For the text-containing cell, return its midpoint in (X, Y) coordinate format. 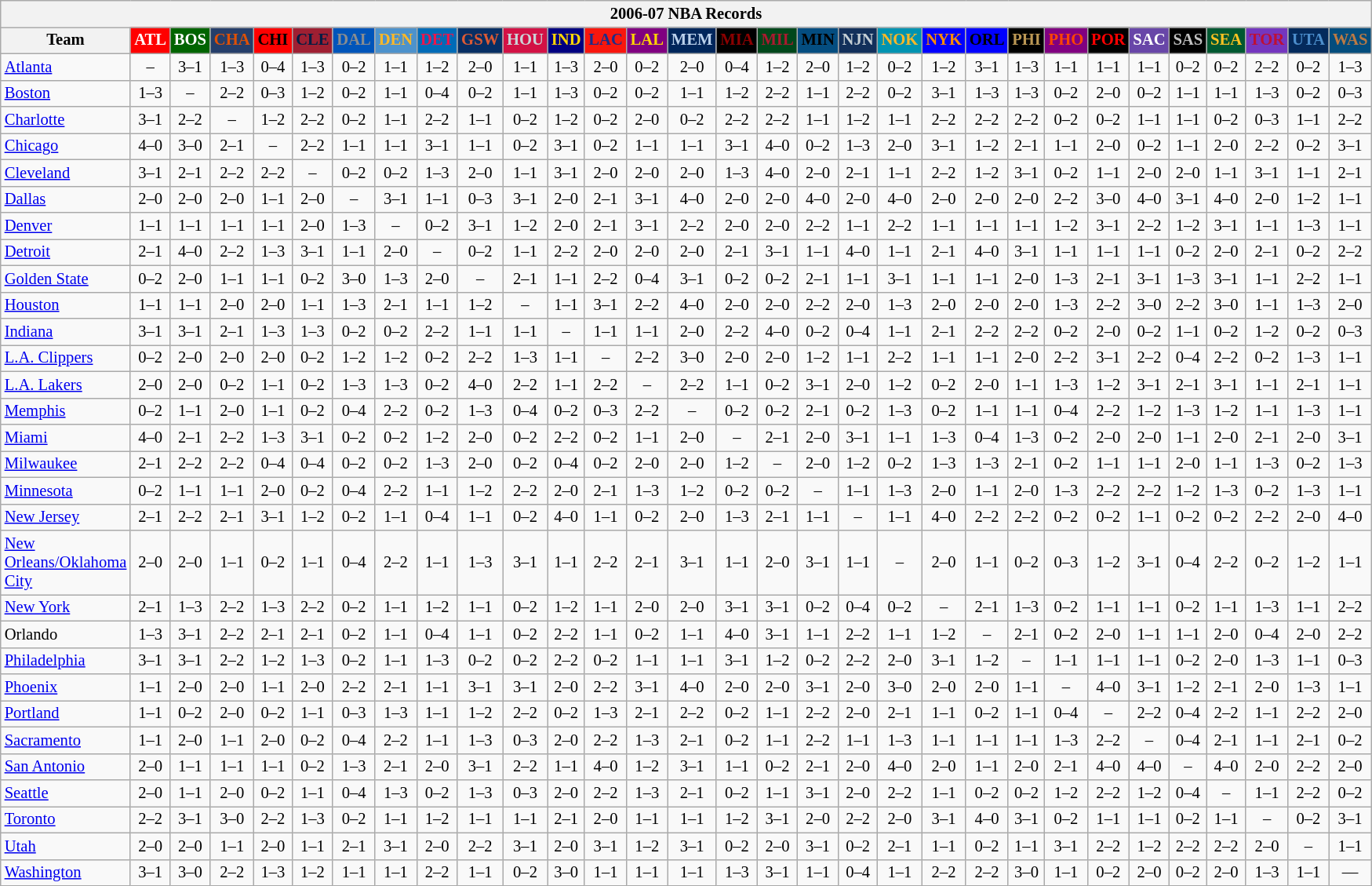
PHO (1066, 40)
Phoenix (66, 687)
WAS (1350, 40)
New York (66, 607)
DEN (395, 40)
Miami (66, 437)
Orlando (66, 634)
NOK (901, 40)
Boston (66, 93)
SEA (1226, 40)
PHI (1026, 40)
L.A. Clippers (66, 358)
DAL (353, 40)
Houston (66, 305)
L.A. Lakers (66, 385)
Golden State (66, 279)
Philadelphia (66, 661)
SAS (1188, 40)
NYK (944, 40)
MEM (692, 40)
Dallas (66, 199)
HOU (526, 40)
BOS (190, 40)
Detroit (66, 252)
— (1350, 873)
2006-07 NBA Records (686, 13)
Sacramento (66, 740)
Toronto (66, 819)
Utah (66, 846)
TOR (1267, 40)
CLE (312, 40)
Cleveland (66, 173)
MIN (818, 40)
Minnesota (66, 490)
Portland (66, 713)
MIL (778, 40)
Seattle (66, 793)
IND (566, 40)
Charlotte (66, 120)
POR (1108, 40)
NJN (858, 40)
LAL (647, 40)
Chicago (66, 146)
Washington (66, 873)
Memphis (66, 411)
Milwaukee (66, 464)
SAC (1148, 40)
GSW (480, 40)
CHI (273, 40)
ATL (151, 40)
LAC (606, 40)
Atlanta (66, 67)
CHA (232, 40)
New Jersey (66, 517)
Denver (66, 225)
New Orleans/Oklahoma City (66, 563)
DET (437, 40)
UTA (1308, 40)
San Antonio (66, 767)
MIA (737, 40)
Indiana (66, 332)
Team (66, 40)
ORL (987, 40)
